Search for the cell housing the specified text and yield its [x, y] center coordinate. 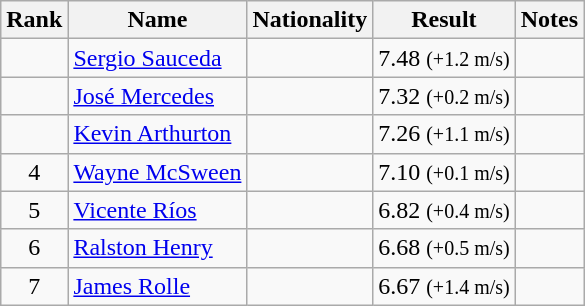
José Mercedes [158, 96]
6.82 (+0.4 m/s) [444, 210]
Sergio Sauceda [158, 58]
5 [34, 210]
7.48 (+1.2 m/s) [444, 58]
7 [34, 286]
Result [444, 20]
4 [34, 172]
7.10 (+0.1 m/s) [444, 172]
6.68 (+0.5 m/s) [444, 248]
Rank [34, 20]
Ralston Henry [158, 248]
Vicente Ríos [158, 210]
Nationality [310, 20]
Kevin Arthurton [158, 134]
Name [158, 20]
7.26 (+1.1 m/s) [444, 134]
6.67 (+1.4 m/s) [444, 286]
7.32 (+0.2 m/s) [444, 96]
Notes [549, 20]
6 [34, 248]
James Rolle [158, 286]
Wayne McSween [158, 172]
